Determine the [X, Y] coordinate at the center of the cell enclosing the given text.  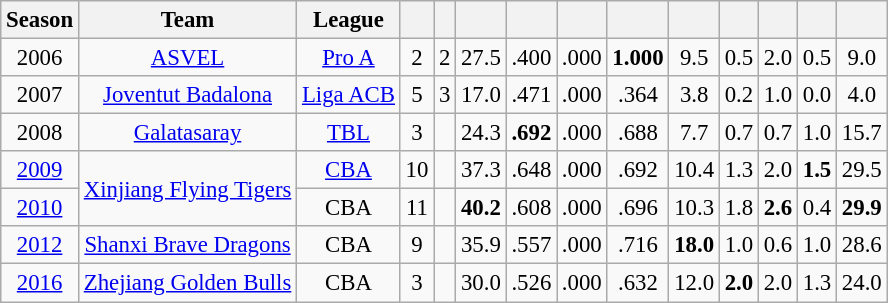
1.5 [816, 170]
12.0 [694, 283]
.557 [531, 245]
1.000 [638, 58]
.364 [638, 95]
3.8 [694, 95]
4.0 [862, 95]
Joventut Badalona [187, 95]
1.8 [738, 208]
15.7 [862, 133]
Season [40, 20]
0.6 [778, 245]
18.0 [694, 245]
30.0 [481, 283]
2009 [40, 170]
29.9 [862, 208]
10.3 [694, 208]
29.5 [862, 170]
24.0 [862, 283]
9 [416, 245]
ASVEL [187, 58]
24.3 [481, 133]
40.2 [481, 208]
7.7 [694, 133]
Pro A [349, 58]
Zhejiang Golden Bulls [187, 283]
37.3 [481, 170]
9.5 [694, 58]
Liga ACB [349, 95]
9.0 [862, 58]
35.9 [481, 245]
.632 [638, 283]
Galatasaray [187, 133]
5 [416, 95]
2007 [40, 95]
TBL [349, 133]
.608 [531, 208]
2006 [40, 58]
2.6 [778, 208]
.716 [638, 245]
Team [187, 20]
2008 [40, 133]
17.0 [481, 95]
.400 [531, 58]
27.5 [481, 58]
10 [416, 170]
.696 [638, 208]
League [349, 20]
0.4 [816, 208]
.526 [531, 283]
0.2 [738, 95]
Xinjiang Flying Tigers [187, 188]
28.6 [862, 245]
2016 [40, 283]
11 [416, 208]
.471 [531, 95]
2010 [40, 208]
.648 [531, 170]
.688 [638, 133]
Shanxi Brave Dragons [187, 245]
10.4 [694, 170]
2012 [40, 245]
0.0 [816, 95]
